Search for the cell housing the specified text and yield its [X, Y] center coordinate. 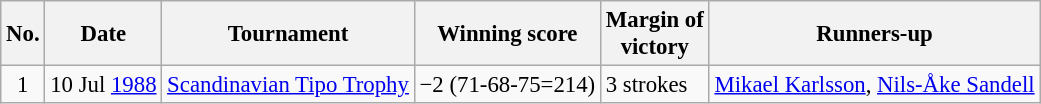
Tournament [288, 34]
1 [23, 85]
−2 (71-68-75=214) [507, 85]
3 strokes [654, 85]
Mikael Karlsson, Nils-Åke Sandell [874, 85]
Winning score [507, 34]
No. [23, 34]
Scandinavian Tipo Trophy [288, 85]
Date [104, 34]
Runners-up [874, 34]
Margin ofvictory [654, 34]
10 Jul 1988 [104, 85]
